Output the (X, Y) coordinate of the center of the cell containing the given text.  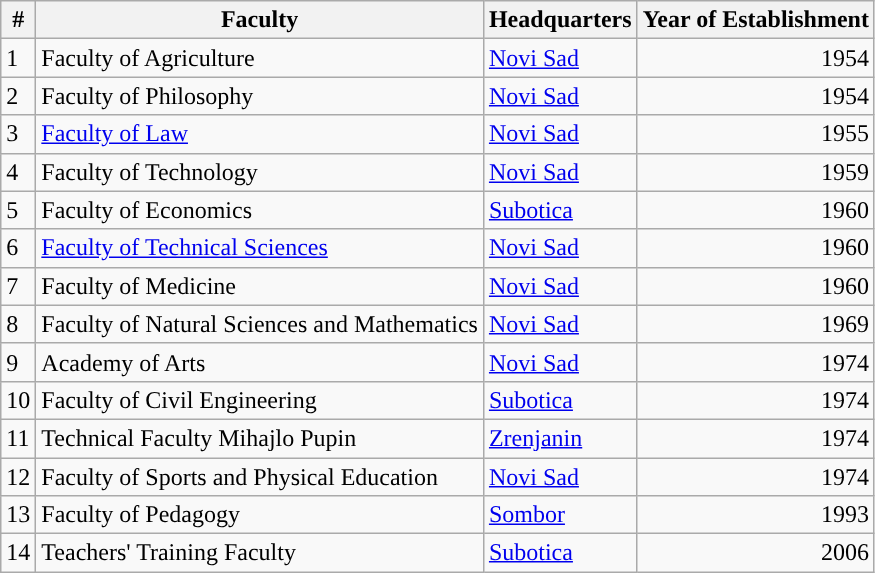
Academy of Arts (260, 362)
Faculty of Technology (260, 172)
1955 (756, 134)
4 (18, 172)
8 (18, 324)
Faculty of Philosophy (260, 96)
3 (18, 134)
10 (18, 400)
Faculty of Civil Engineering (260, 400)
1969 (756, 324)
1959 (756, 172)
Faculty of Technical Sciences (260, 248)
Faculty of Natural Sciences and Mathematics (260, 324)
1993 (756, 515)
2006 (756, 553)
Year of Establishment (756, 20)
Faculty of Pedagogy (260, 515)
5 (18, 210)
Faculty of Agriculture (260, 58)
# (18, 20)
2 (18, 96)
Faculty of Law (260, 134)
Headquarters (560, 20)
6 (18, 248)
Teachers' Training Faculty (260, 553)
Technical Faculty Mihajlo Pupin (260, 438)
Sombor (560, 515)
Faculty of Medicine (260, 286)
9 (18, 362)
13 (18, 515)
Faculty of Economics (260, 210)
11 (18, 438)
7 (18, 286)
14 (18, 553)
1 (18, 58)
Zrenjanin (560, 438)
12 (18, 477)
Faculty (260, 20)
Faculty of Sports and Physical Education (260, 477)
